Detect which cell encompasses the target text, then output its (X, Y) center coordinate. 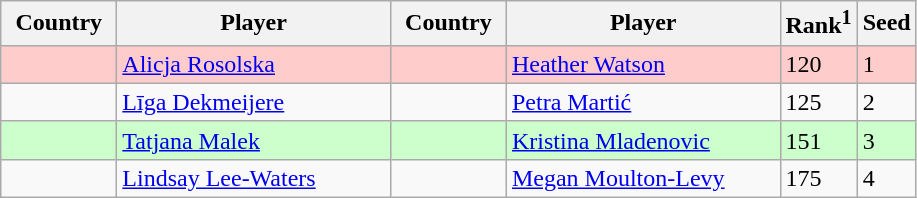
Seed (886, 24)
151 (818, 140)
1 (886, 64)
Heather Watson (643, 64)
120 (818, 64)
Megan Moulton-Levy (643, 178)
Alicja Rosolska (254, 64)
175 (818, 178)
Rank1 (818, 24)
Kristina Mladenovic (643, 140)
Tatjana Malek (254, 140)
125 (818, 102)
Petra Martić (643, 102)
Līga Dekmeijere (254, 102)
3 (886, 140)
4 (886, 178)
2 (886, 102)
Lindsay Lee-Waters (254, 178)
